Capture the cell that displays the provided text and extract its [x, y] central coordinate. 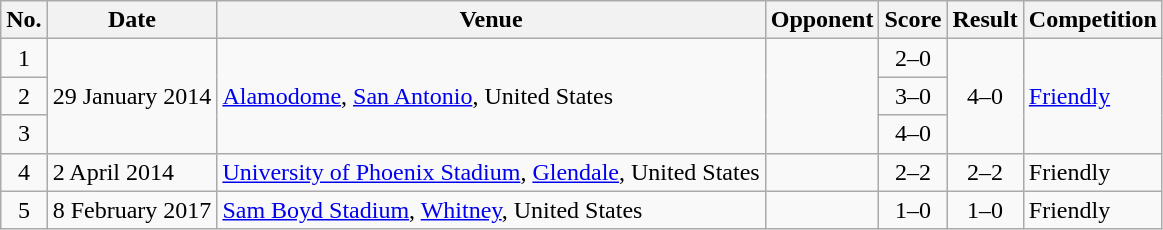
1 [24, 58]
Date [132, 20]
Opponent [822, 20]
29 January 2014 [132, 96]
3 [24, 134]
Competition [1092, 20]
Sam Boyd Stadium, Whitney, United States [491, 210]
8 February 2017 [132, 210]
2 [24, 96]
5 [24, 210]
2–0 [913, 58]
No. [24, 20]
Venue [491, 20]
Result [985, 20]
Score [913, 20]
Alamodome, San Antonio, United States [491, 96]
3–0 [913, 96]
2 April 2014 [132, 172]
4 [24, 172]
University of Phoenix Stadium, Glendale, United States [491, 172]
